Detect which cell encompasses the target text, then output its (x, y) center coordinate. 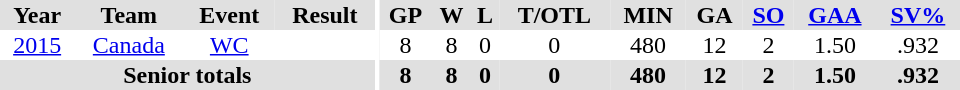
Team (128, 15)
WC (229, 45)
GA (714, 15)
MIN (648, 15)
SO (768, 15)
Year (37, 15)
Event (229, 15)
Senior totals (188, 75)
2015 (37, 45)
GP (406, 15)
SV% (918, 15)
L (485, 15)
W (452, 15)
GAA (835, 15)
Result (324, 15)
T/OTL (554, 15)
Canada (128, 45)
